Capture the cell that displays the provided text and extract its (X, Y) central coordinate. 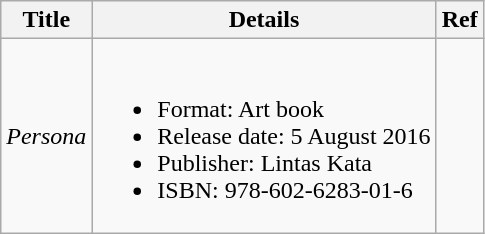
Title (46, 20)
Format: Art bookRelease date: 5 August 2016Publisher: Lintas KataISBN: 978-602-6283-01-6 (264, 136)
Persona (46, 136)
Ref (460, 20)
Details (264, 20)
